Identify which cell holds the provided text, then report its (X, Y) central coordinate. 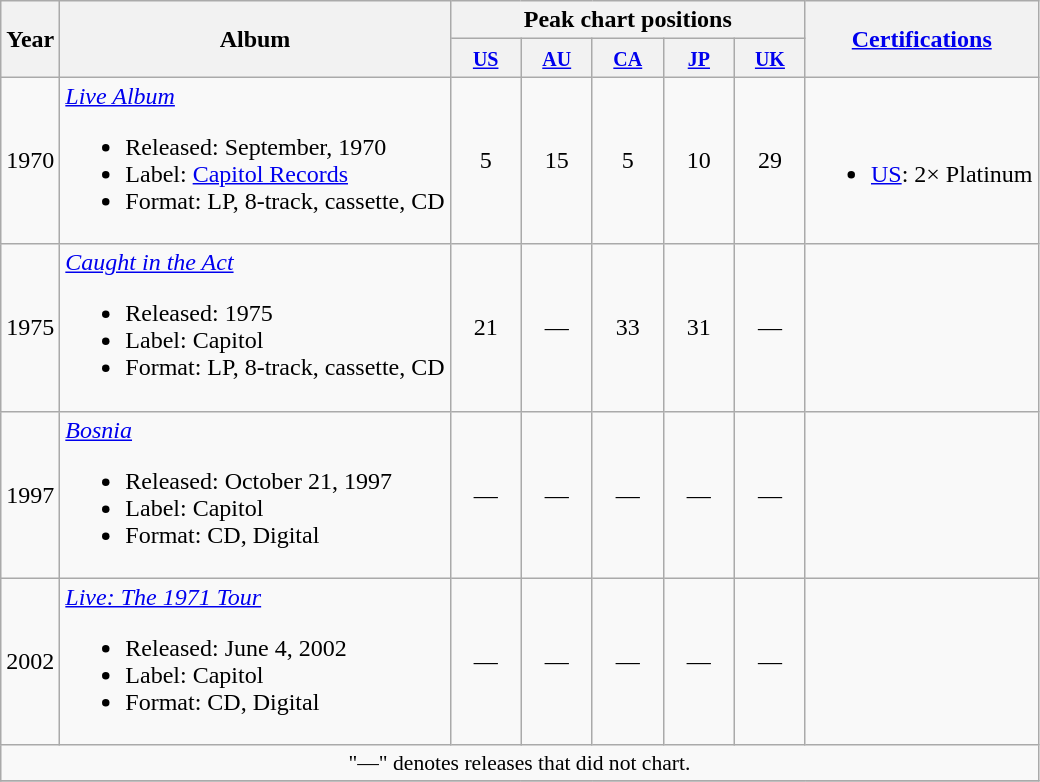
CA (628, 58)
Live AlbumReleased: September, 1970Label: Capitol RecordsFormat: LP, 8-track, cassette, CD (255, 160)
Peak chart positions (628, 20)
21 (486, 328)
2002 (30, 662)
33 (628, 328)
Year (30, 39)
29 (770, 160)
1970 (30, 160)
UK (770, 58)
10 (698, 160)
1997 (30, 494)
15 (556, 160)
1975 (30, 328)
JP (698, 58)
BosniaReleased: October 21, 1997Label: CapitolFormat: CD, Digital (255, 494)
Certifications (922, 39)
Live: The 1971 TourReleased: June 4, 2002Label: CapitolFormat: CD, Digital (255, 662)
US (486, 58)
AU (556, 58)
US: 2× Platinum (922, 160)
Caught in the ActReleased: 1975Label: CapitolFormat: LP, 8-track, cassette, CD (255, 328)
Album (255, 39)
"—" denotes releases that did not chart. (520, 763)
31 (698, 328)
